From the cell containing the given text, extract its center point as [x, y] coordinate. 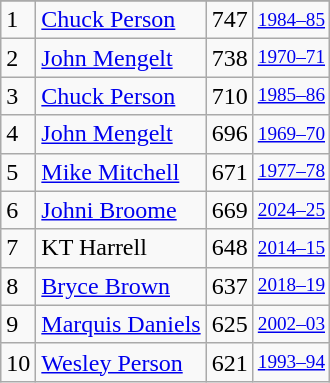
4 [18, 134]
1 [18, 20]
9 [18, 324]
7 [18, 248]
1993–94 [291, 362]
8 [18, 286]
KT Harrell [121, 248]
5 [18, 172]
625 [230, 324]
Bryce Brown [121, 286]
2002–03 [291, 324]
637 [230, 286]
2 [18, 58]
648 [230, 248]
2014–15 [291, 248]
1969–70 [291, 134]
1985–86 [291, 96]
621 [230, 362]
1984–85 [291, 20]
6 [18, 210]
2024–25 [291, 210]
2018–19 [291, 286]
747 [230, 20]
671 [230, 172]
Marquis Daniels [121, 324]
10 [18, 362]
669 [230, 210]
696 [230, 134]
710 [230, 96]
738 [230, 58]
3 [18, 96]
1970–71 [291, 58]
Johni Broome [121, 210]
Mike Mitchell [121, 172]
Wesley Person [121, 362]
1977–78 [291, 172]
